Capture the cell that displays the provided text and extract its (X, Y) central coordinate. 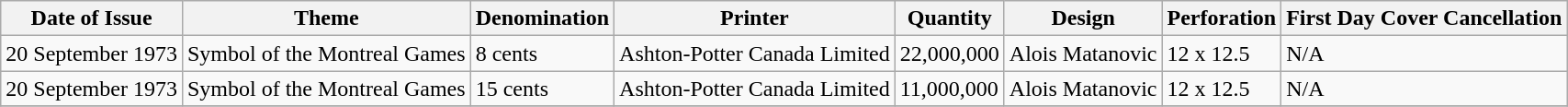
15 cents (542, 89)
Denomination (542, 18)
Theme (326, 18)
Design (1083, 18)
Date of Issue (92, 18)
8 cents (542, 53)
First Day Cover Cancellation (1424, 18)
22,000,000 (950, 53)
Printer (755, 18)
Quantity (950, 18)
11,000,000 (950, 89)
Perforation (1222, 18)
